Detect which cell encompasses the target text, then output its (X, Y) center coordinate. 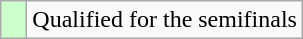
Qualified for the semifinals (165, 20)
